Capture the cell that displays the provided text and extract its (x, y) central coordinate. 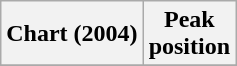
Peakposition (189, 34)
Chart (2004) (72, 34)
